Output the [X, Y] coordinate of the center of the cell containing the given text.  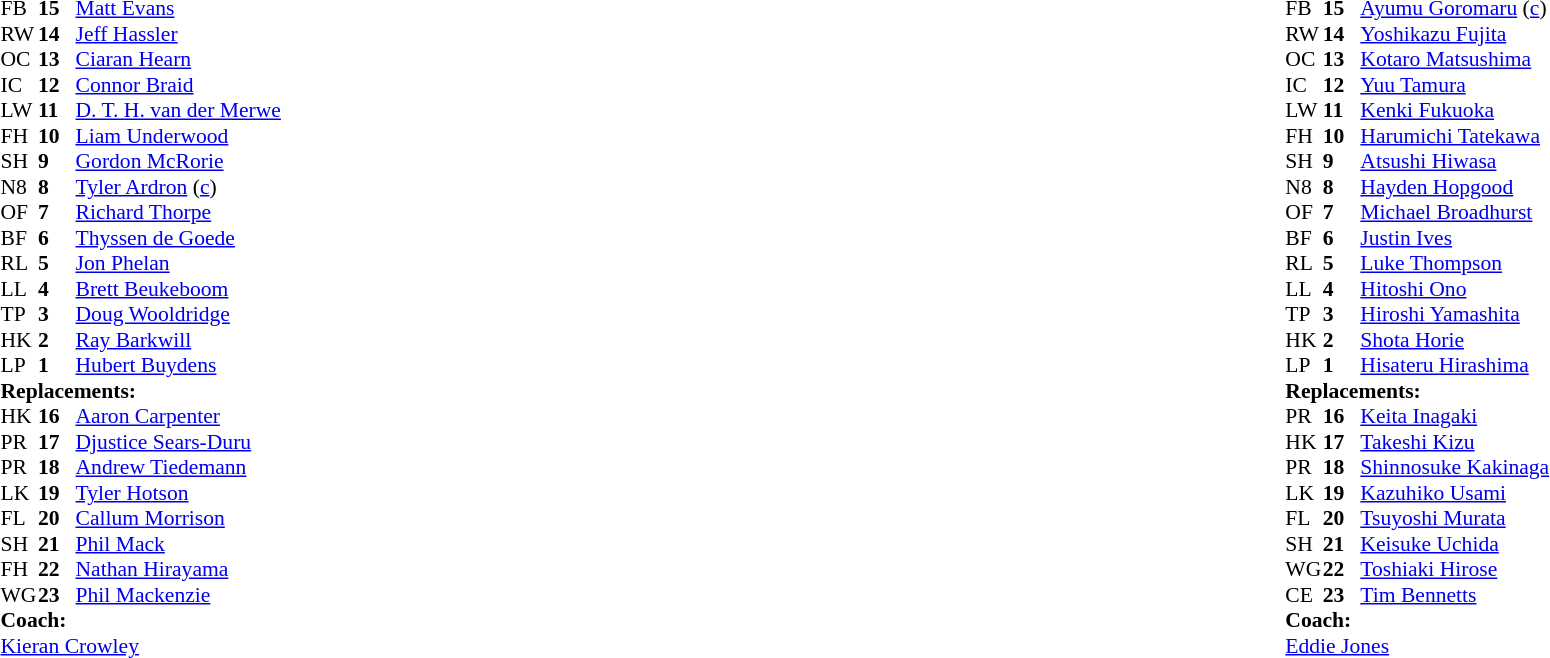
Yoshikazu Fujita [1454, 34]
Hayden Hopgood [1454, 187]
Gordon McRorie [178, 161]
Doug Wooldridge [178, 315]
Aaron Carpenter [178, 417]
Andrew Tiedemann [178, 467]
Keisuke Uchida [1454, 544]
Tyler Ardron (c) [178, 187]
Takeshi Kizu [1454, 442]
Hiroshi Yamashita [1454, 315]
Tyler Hotson [178, 493]
Jeff Hassler [178, 34]
Atsushi Hiwasa [1454, 161]
Callum Morrison [178, 519]
Kazuhiko Usami [1454, 493]
Harumichi Tatekawa [1454, 136]
Liam Underwood [178, 136]
Luke Thompson [1454, 263]
D. T. H. van der Merwe [178, 111]
Djustice Sears-Duru [178, 442]
Kenki Fukuoka [1454, 111]
Richard Thorpe [178, 213]
Connor Braid [178, 85]
CE [1304, 595]
Keita Inagaki [1454, 417]
Ciaran Hearn [178, 59]
Kotaro Matsushima [1454, 59]
Yuu Tamura [1454, 85]
Nathan Hirayama [178, 569]
Tim Bennetts [1454, 595]
Tsuyoshi Murata [1454, 519]
Hisateru Hirashima [1454, 365]
Justin Ives [1454, 238]
Hitoshi Ono [1454, 289]
Shinnosuke Kakinaga [1454, 467]
Shota Horie [1454, 340]
Michael Broadhurst [1454, 213]
Brett Beukeboom [178, 289]
Hubert Buydens [178, 365]
Ray Barkwill [178, 340]
Phil Mackenzie [178, 595]
Jon Phelan [178, 263]
Thyssen de Goede [178, 238]
Toshiaki Hirose [1454, 569]
Phil Mack [178, 544]
